Search for the cell housing the specified text and yield its [X, Y] center coordinate. 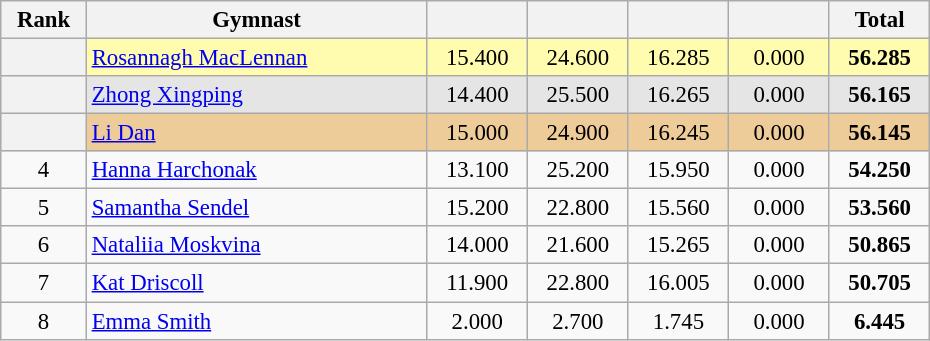
15.265 [678, 245]
16.005 [678, 283]
Gymnast [256, 20]
Zhong Xingping [256, 95]
56.285 [880, 58]
21.600 [578, 245]
1.745 [678, 321]
6.445 [880, 321]
Emma Smith [256, 321]
2.700 [578, 321]
14.000 [478, 245]
15.560 [678, 208]
Hanna Harchonak [256, 170]
53.560 [880, 208]
16.265 [678, 95]
Samantha Sendel [256, 208]
24.900 [578, 133]
50.705 [880, 283]
16.285 [678, 58]
50.865 [880, 245]
16.245 [678, 133]
Total [880, 20]
Rank [44, 20]
56.165 [880, 95]
5 [44, 208]
15.950 [678, 170]
15.000 [478, 133]
Li Dan [256, 133]
7 [44, 283]
6 [44, 245]
24.600 [578, 58]
14.400 [478, 95]
54.250 [880, 170]
15.400 [478, 58]
Rosannagh MacLennan [256, 58]
56.145 [880, 133]
25.500 [578, 95]
11.900 [478, 283]
8 [44, 321]
Nataliia Moskvina [256, 245]
13.100 [478, 170]
4 [44, 170]
25.200 [578, 170]
Kat Driscoll [256, 283]
2.000 [478, 321]
15.200 [478, 208]
